Output the [x, y] coordinate of the center of the cell containing the given text.  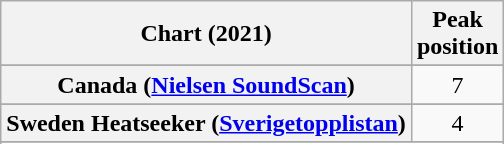
4 [457, 123]
Sweden Heatseeker (Sverigetopplistan) [206, 123]
7 [457, 85]
Chart (2021) [206, 34]
Peakposition [457, 34]
Canada (Nielsen SoundScan) [206, 85]
